Detect which cell encompasses the target text, then output its [X, Y] center coordinate. 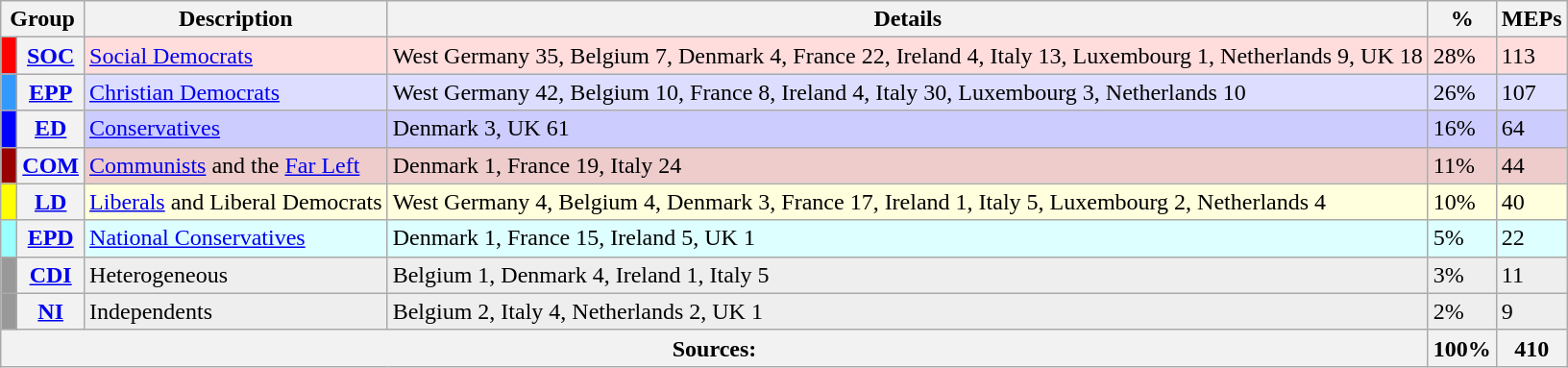
EPP [51, 92]
64 [1531, 129]
MEPs [1531, 19]
Social Democrats [236, 56]
Denmark 1, France 19, Italy 24 [907, 165]
107 [1531, 92]
28% [1462, 56]
Denmark 3, UK 61 [907, 129]
44 [1531, 165]
Denmark 1, France 15, Ireland 5, UK 1 [907, 238]
26% [1462, 92]
11% [1462, 165]
Heterogeneous [236, 275]
West Germany 4, Belgium 4, Denmark 3, France 17, Ireland 1, Italy 5, Luxembourg 2, Netherlands 4 [907, 202]
LD [51, 202]
NI [51, 311]
Details [907, 19]
Conservatives [236, 129]
SOC [51, 56]
Belgium 1, Denmark 4, Ireland 1, Italy 5 [907, 275]
Group [42, 19]
22 [1531, 238]
CDI [51, 275]
5% [1462, 238]
410 [1531, 348]
2% [1462, 311]
Independents [236, 311]
3% [1462, 275]
40 [1531, 202]
Liberals and Liberal Democrats [236, 202]
Description [236, 19]
100% [1462, 348]
11 [1531, 275]
COM [51, 165]
16% [1462, 129]
10% [1462, 202]
ED [51, 129]
Belgium 2, Italy 4, Netherlands 2, UK 1 [907, 311]
Christian Democrats [236, 92]
West Germany 35, Belgium 7, Denmark 4, France 22, Ireland 4, Italy 13, Luxembourg 1, Netherlands 9, UK 18 [907, 56]
Communists and the Far Left [236, 165]
Sources: [715, 348]
9 [1531, 311]
National Conservatives [236, 238]
EPD [51, 238]
113 [1531, 56]
West Germany 42, Belgium 10, France 8, Ireland 4, Italy 30, Luxembourg 3, Netherlands 10 [907, 92]
% [1462, 19]
